Return [x, y] of the center of cell containing provided text 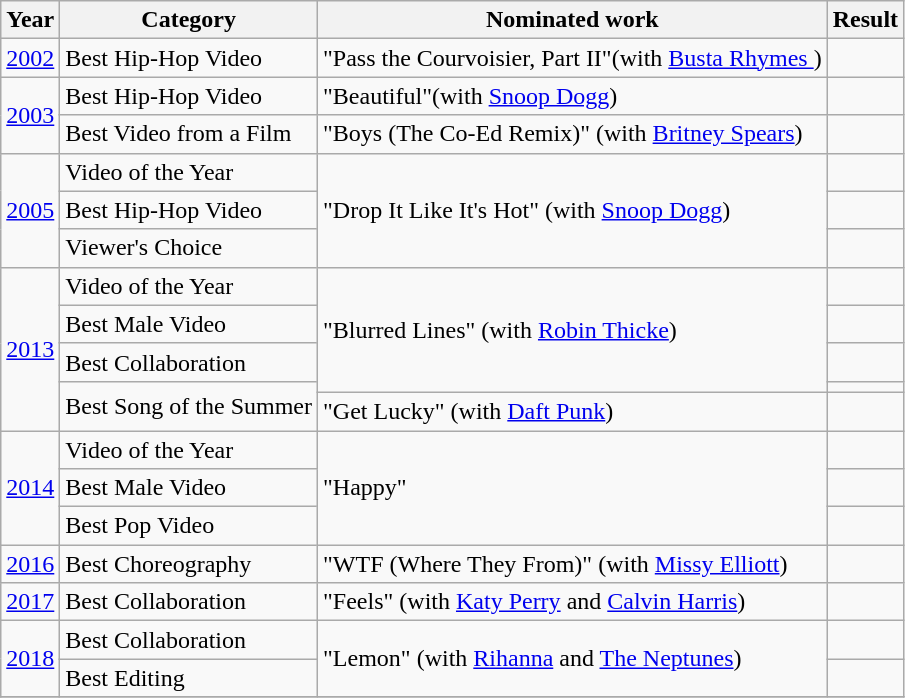
Best Editing [189, 678]
"Beautiful"(with Snoop Dogg) [573, 96]
2017 [30, 602]
"WTF (Where They From)" (with Missy Elliott) [573, 564]
2003 [30, 115]
"Blurred Lines" (with Robin Thicke) [573, 330]
"Drop It Like It's Hot" (with Snoop Dogg) [573, 210]
2018 [30, 659]
"Pass the Courvoisier, Part II"(with Busta Rhymes ) [573, 58]
"Get Lucky" (with Daft Punk) [573, 411]
Category [189, 20]
"Boys (The Co-Ed Remix)" (with Britney Spears) [573, 134]
"Feels" (with Katy Perry and Calvin Harris) [573, 602]
Nominated work [573, 20]
2005 [30, 210]
"Happy" [573, 487]
Best Video from a Film [189, 134]
Result [865, 20]
"Lemon" (with Rihanna and The Neptunes) [573, 659]
Best Song of the Summer [189, 406]
2013 [30, 348]
2014 [30, 487]
Viewer's Choice [189, 248]
Best Choreography [189, 564]
2016 [30, 564]
2002 [30, 58]
Year [30, 20]
Best Pop Video [189, 526]
